Provide the (X, Y) coordinate of the cell's center where the given text is located.  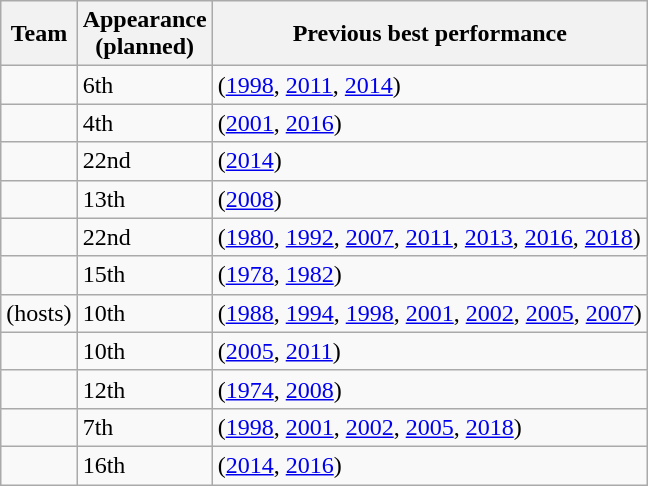
(1974, 2008) (430, 389)
16th (144, 465)
(1998, 2001, 2002, 2005, 2018) (430, 427)
(2005, 2011) (430, 351)
Team (39, 34)
7th (144, 427)
(2014) (430, 161)
4th (144, 123)
(1998, 2011, 2014) (430, 85)
(2008) (430, 199)
(2014, 2016) (430, 465)
Appearance(planned) (144, 34)
(2001, 2016) (430, 123)
(1978, 1982) (430, 275)
12th (144, 389)
(1988, 1994, 1998, 2001, 2002, 2005, 2007) (430, 313)
(1980, 1992, 2007, 2011, 2013, 2016, 2018) (430, 237)
13th (144, 199)
Previous best performance (430, 34)
15th (144, 275)
6th (144, 85)
(hosts) (39, 313)
